Return [x, y] of the center of cell containing provided text 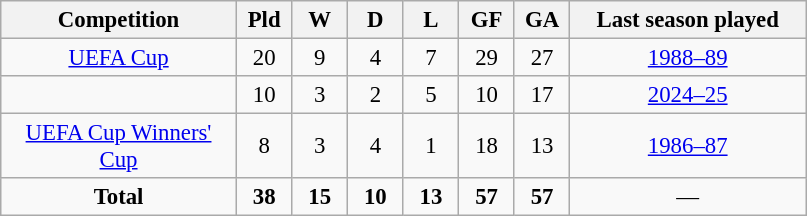
2024–25 [688, 95]
1988–89 [688, 58]
— [688, 197]
18 [487, 146]
GF [487, 20]
Total [119, 197]
UEFA Cup Winners' Cup [119, 146]
1986–87 [688, 146]
Pld [264, 20]
17 [542, 95]
15 [320, 197]
8 [264, 146]
29 [487, 58]
27 [542, 58]
38 [264, 197]
GA [542, 20]
D [376, 20]
Last season played [688, 20]
2 [376, 95]
5 [431, 95]
L [431, 20]
UEFA Cup [119, 58]
7 [431, 58]
1 [431, 146]
W [320, 20]
20 [264, 58]
9 [320, 58]
Competition [119, 20]
